For the text-containing cell, return its midpoint in [x, y] coordinate format. 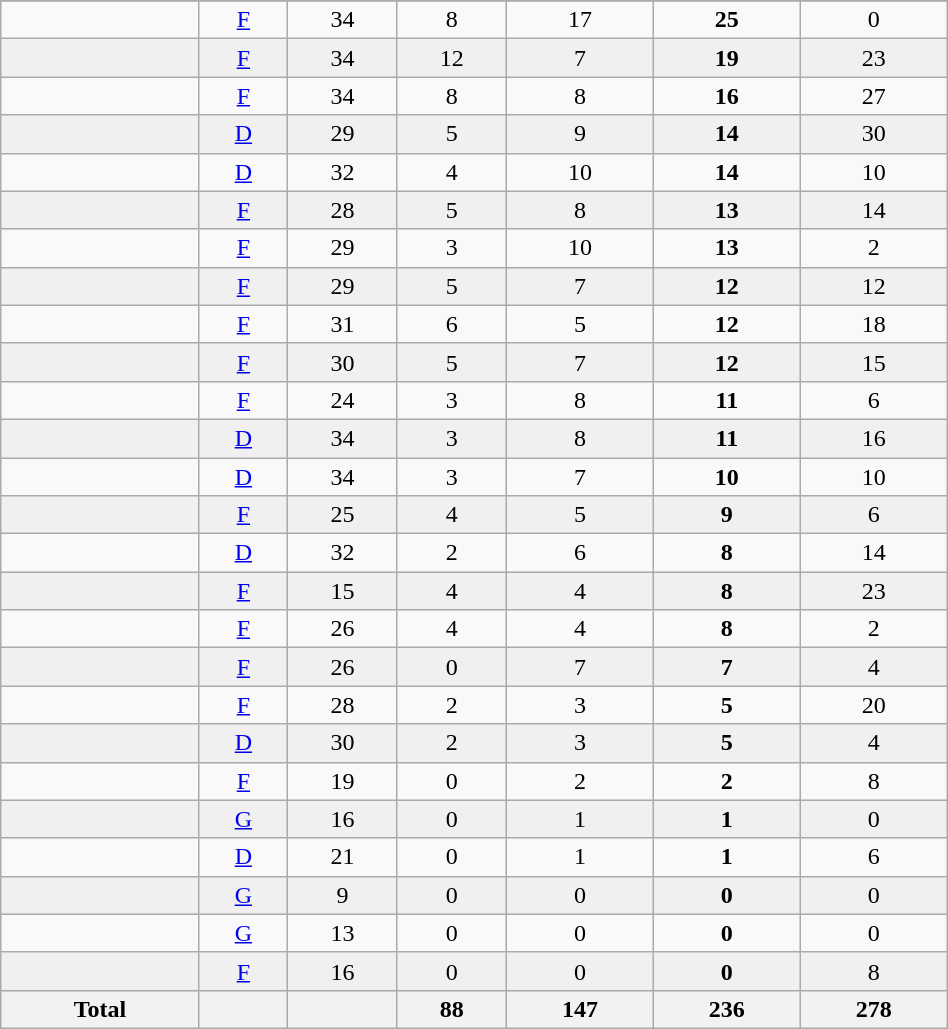
24 [342, 400]
27 [874, 96]
147 [580, 1009]
20 [874, 705]
236 [726, 1009]
21 [342, 857]
17 [580, 20]
18 [874, 324]
88 [452, 1009]
278 [874, 1009]
31 [342, 324]
Total [100, 1009]
